Return (X, Y) of the center of cell containing provided text 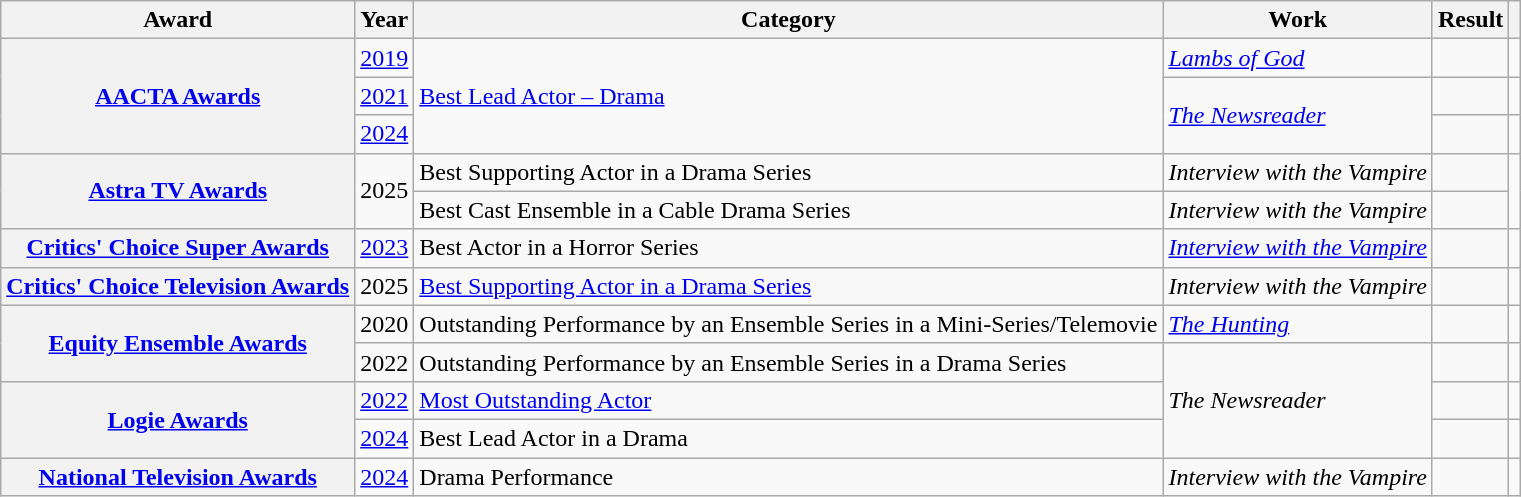
2023 (384, 248)
Category (788, 20)
Award (178, 20)
Best Lead Actor in a Drama (788, 438)
Outstanding Performance by an Ensemble Series in a Drama Series (788, 362)
Best Actor in a Horror Series (788, 248)
Drama Performance (788, 477)
Astra TV Awards (178, 191)
Best Cast Ensemble in a Cable Drama Series (788, 210)
Most Outstanding Actor (788, 400)
Critics' Choice Super Awards (178, 248)
AACTA Awards (178, 96)
Lambs of God (1298, 58)
National Television Awards (178, 477)
The Hunting (1298, 324)
2020 (384, 324)
Outstanding Performance by an Ensemble Series in a Mini-Series/Telemovie (788, 324)
2021 (384, 96)
Logie Awards (178, 419)
2019 (384, 58)
Work (1298, 20)
Equity Ensemble Awards (178, 343)
Best Lead Actor – Drama (788, 96)
Result (1470, 20)
Critics' Choice Television Awards (178, 286)
Year (384, 20)
